Return the [X, Y] coordinate for the center point of the cell that contains the specified text.  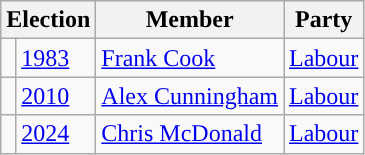
2010 [56, 96]
Election [48, 20]
Alex Cunningham [190, 96]
Party [324, 20]
Member [190, 20]
2024 [56, 134]
1983 [56, 58]
Frank Cook [190, 58]
Chris McDonald [190, 134]
